Output the [X, Y] coordinate of the center of the cell containing the given text.  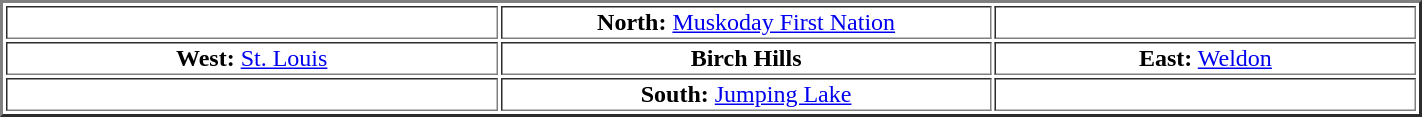
South: Jumping Lake [746, 94]
North: Muskoday First Nation [746, 22]
West: St. Louis [252, 58]
East: Weldon [1206, 58]
Birch Hills [746, 58]
